Capture the cell that displays the provided text and extract its [x, y] central coordinate. 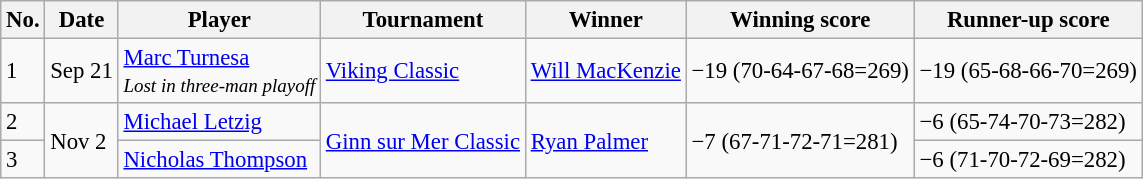
Ginn sur Mer Classic [422, 140]
Nov 2 [82, 140]
−19 (65-68-66-70=269) [1028, 72]
−7 (67-71-72-71=281) [800, 140]
2 [23, 122]
Nicholas Thompson [219, 160]
−6 (65-74-70-73=282) [1028, 122]
Sep 21 [82, 72]
Player [219, 20]
Will MacKenzie [606, 72]
3 [23, 160]
−19 (70-64-67-68=269) [800, 72]
No. [23, 20]
Date [82, 20]
Runner-up score [1028, 20]
1 [23, 72]
Viking Classic [422, 72]
Winning score [800, 20]
Tournament [422, 20]
Winner [606, 20]
−6 (71-70-72-69=282) [1028, 160]
Ryan Palmer [606, 140]
Michael Letzig [219, 122]
Marc TurnesaLost in three-man playoff [219, 72]
